Provide the [x, y] coordinate of the cell's center where the given text is located.  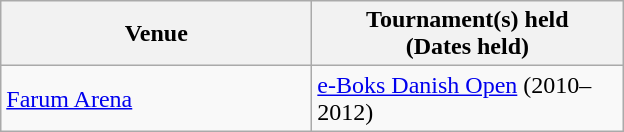
Tournament(s) held(Dates held) [468, 34]
Venue [156, 34]
Farum Arena [156, 98]
e-Boks Danish Open (2010–2012) [468, 98]
